Capture the cell that displays the provided text and extract its (x, y) central coordinate. 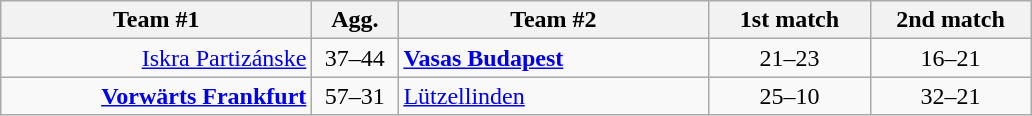
Agg. (355, 20)
Vorwärts Frankfurt (156, 96)
16–21 (950, 58)
57–31 (355, 96)
2nd match (950, 20)
25–10 (790, 96)
1st match (790, 20)
Vasas Budapest (554, 58)
Team #1 (156, 20)
Lützellinden (554, 96)
Iskra Partizánske (156, 58)
37–44 (355, 58)
32–21 (950, 96)
21–23 (790, 58)
Team #2 (554, 20)
